Output the [x, y] coordinate of the center of the cell containing the given text.  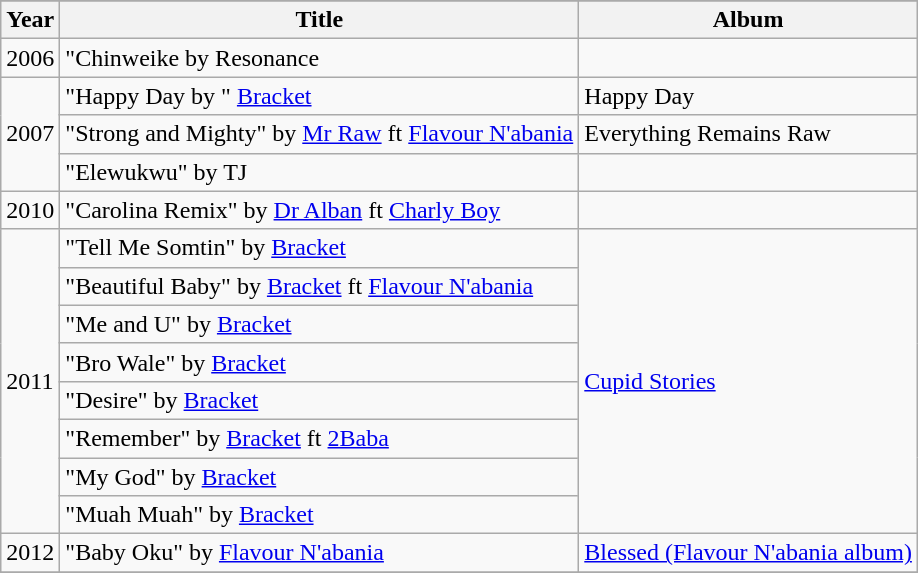
"Baby Oku" by Flavour N'abania [320, 553]
"Tell Me Somtin" by Bracket [320, 248]
"Me and U" by Bracket [320, 324]
"Bro Wale" by Bracket [320, 362]
2012 [30, 553]
"Happy Day by " Bracket [320, 96]
"Desire" by Bracket [320, 400]
Cupid Stories [748, 381]
Title [320, 20]
Blessed (Flavour N'abania album) [748, 553]
"Strong and Mighty" by Mr Raw ft Flavour N'abania [320, 134]
Album [748, 20]
2006 [30, 58]
2010 [30, 210]
"Muah Muah" by Bracket [320, 515]
"Remember" by Bracket ft 2Baba [320, 438]
"Carolina Remix" by Dr Alban ft Charly Boy [320, 210]
Happy Day [748, 96]
"My God" by Bracket [320, 477]
Year [30, 20]
Everything Remains Raw [748, 134]
2011 [30, 381]
"Elewukwu" by TJ [320, 172]
"Chinweike by Resonance [320, 58]
2007 [30, 134]
"Beautiful Baby" by Bracket ft Flavour N'abania [320, 286]
